Determine the (x, y) coordinate at the center of the cell enclosing the given text.  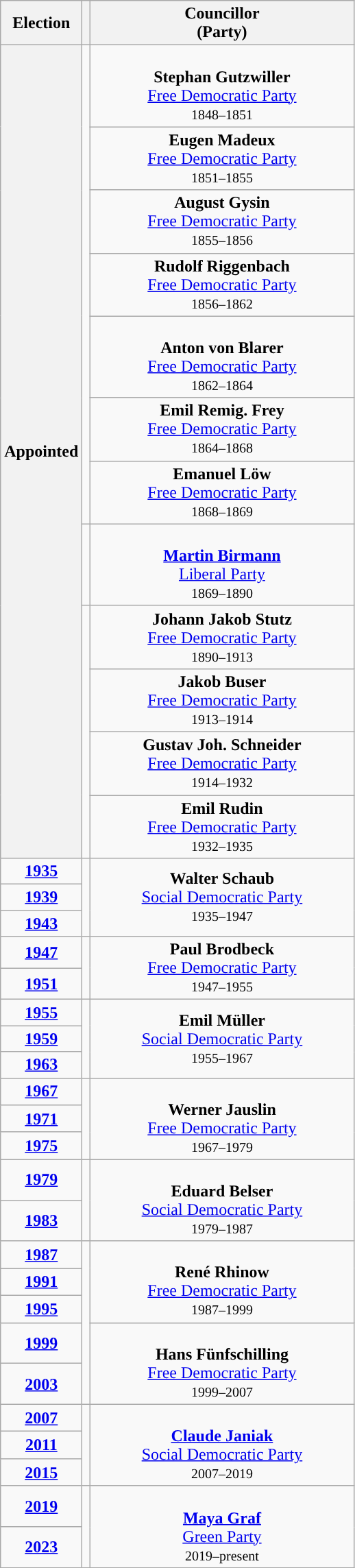
1963 (41, 1065)
Werner JauslinFree Democratic Party1967–1979 (222, 1119)
Election (41, 23)
1951 (41, 984)
2019 (41, 1506)
Jakob BuserFree Democratic Party1913–1914 (222, 700)
Claude JaniakSocial Democratic Party2007–2019 (222, 1445)
Johann Jakob StutzFree Democratic Party1890–1913 (222, 637)
1975 (41, 1146)
1947 (41, 952)
Rudolf RiggenbachFree Democratic Party1856–1862 (222, 285)
Eduard BelserSocial Democratic Party1979–1987 (222, 1200)
Stephan GutzwillerFree Democratic Party1848–1851 (222, 86)
Paul BrodbeckFree Democratic Party1947–1955 (222, 968)
1939 (41, 897)
1979 (41, 1180)
1935 (41, 871)
Councillor (Party) (222, 23)
1943 (41, 924)
2011 (41, 1445)
1991 (41, 1282)
Eugen MadeuxFree Democratic Party1851–1855 (222, 158)
Hans FünfschillingFree Democratic Party1999–2007 (222, 1363)
Walter SchaubSocial Democratic Party1935–1947 (222, 897)
Emanuel LöwFree Democratic Party1868–1869 (222, 492)
1959 (41, 1039)
Emil RudinFree Democratic Party1932–1935 (222, 827)
Maya GrafGreen Party2019–present (222, 1526)
2003 (41, 1384)
1955 (41, 1013)
2007 (41, 1418)
2023 (41, 1547)
René RhinowFree Democratic Party1987–1999 (222, 1282)
1999 (41, 1343)
Gustav Joh. SchneiderFree Democratic Party1914–1932 (222, 763)
August GysinFree Democratic Party1855–1856 (222, 221)
1995 (41, 1309)
Appointed (41, 452)
1987 (41, 1255)
Anton von BlarerFree Democratic Party1862–1864 (222, 357)
Emil Remig. FreyFree Democratic Party1864–1868 (222, 429)
Emil MüllerSocial Democratic Party1955–1967 (222, 1039)
Martin BirmannLiberal Party1869–1890 (222, 565)
1967 (41, 1091)
1983 (41, 1221)
1971 (41, 1119)
2015 (41, 1473)
